Locate the cell with the specified text and output its (x, y) center coordinate. 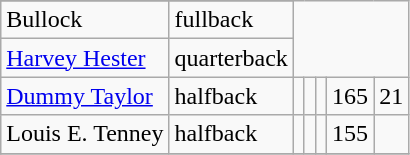
155 (350, 134)
21 (392, 96)
Louis E. Tenney (85, 134)
fullback (231, 20)
Bullock (85, 20)
165 (350, 96)
quarterback (231, 58)
Dummy Taylor (85, 96)
Harvey Hester (85, 58)
